Extract the (X, Y) coordinate from the center of the cell holding the provided text.  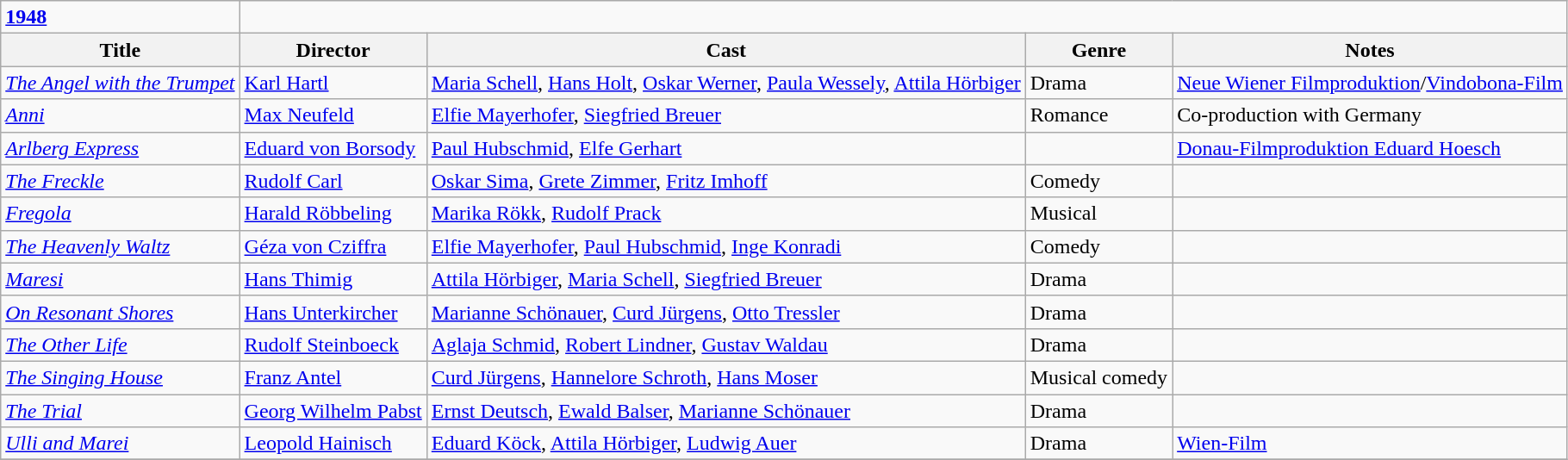
Fregola (121, 214)
Aglaja Schmid, Robert Lindner, Gustav Waldau (725, 345)
Director (333, 50)
Co-production with Germany (1370, 115)
On Resonant Shores (121, 312)
Rudolf Carl (333, 181)
Title (121, 50)
Hans Thimig (333, 279)
Géza von Cziffra (333, 246)
Curd Jürgens, Hannelore Schroth, Hans Moser (725, 377)
Ernst Deutsch, Ewald Balser, Marianne Schönauer (725, 411)
Maresi (121, 279)
Genre (1098, 50)
Karl Hartl (333, 83)
Donau-Filmproduktion Eduard Hoesch (1370, 148)
Marika Rökk, Rudolf Prack (725, 214)
The Heavenly Waltz (121, 246)
Notes (1370, 50)
Elfie Mayerhofer, Paul Hubschmid, Inge Konradi (725, 246)
Musical comedy (1098, 377)
Leopold Hainisch (333, 444)
Maria Schell, Hans Holt, Oskar Werner, Paula Wessely, Attila Hörbiger (725, 83)
Hans Unterkircher (333, 312)
Arlberg Express (121, 148)
The Other Life (121, 345)
Ulli and Marei (121, 444)
Attila Hörbiger, Maria Schell, Siegfried Breuer (725, 279)
The Singing House (121, 377)
Eduard von Borsody (333, 148)
Wien-Film (1370, 444)
The Angel with the Trumpet (121, 83)
Eduard Köck, Attila Hörbiger, Ludwig Auer (725, 444)
Marianne Schönauer, Curd Jürgens, Otto Tressler (725, 312)
The Freckle (121, 181)
Neue Wiener Filmproduktion/Vindobona-Film (1370, 83)
Oskar Sima, Grete Zimmer, Fritz Imhoff (725, 181)
Elfie Mayerhofer, Siegfried Breuer (725, 115)
Romance (1098, 115)
Harald Röbbeling (333, 214)
Max Neufeld (333, 115)
Paul Hubschmid, Elfe Gerhart (725, 148)
1948 (121, 17)
Georg Wilhelm Pabst (333, 411)
Musical (1098, 214)
Rudolf Steinboeck (333, 345)
Franz Antel (333, 377)
The Trial (121, 411)
Cast (725, 50)
Anni (121, 115)
